Return (X, Y) of the center of cell containing provided text 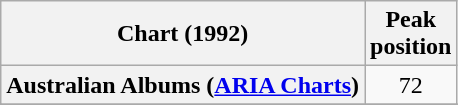
72 (411, 85)
Chart (1992) (183, 34)
Peakposition (411, 34)
Australian Albums (ARIA Charts) (183, 85)
